For the text-containing cell, return its midpoint in (X, Y) coordinate format. 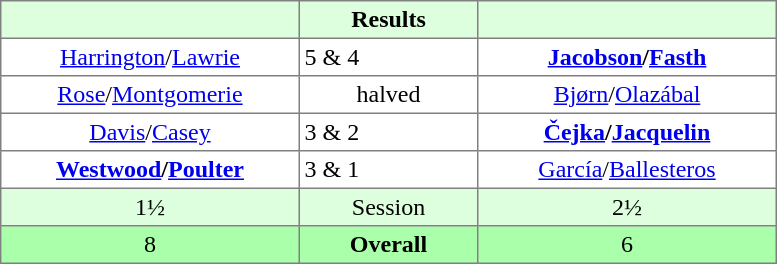
2½ (627, 207)
Harrington/Lawrie (150, 57)
García/Ballesteros (627, 170)
Session (388, 207)
Davis/Casey (150, 132)
8 (150, 245)
halved (388, 95)
Rose/Montgomerie (150, 95)
6 (627, 245)
5 & 4 (388, 57)
1½ (150, 207)
Bjørn/Olazábal (627, 95)
Jacobson/Fasth (627, 57)
Results (388, 20)
3 & 2 (388, 132)
Westwood/Poulter (150, 170)
Overall (388, 245)
Čejka/Jacquelin (627, 132)
3 & 1 (388, 170)
